Provide the (X, Y) coordinate of the cell's center where the given text is located.  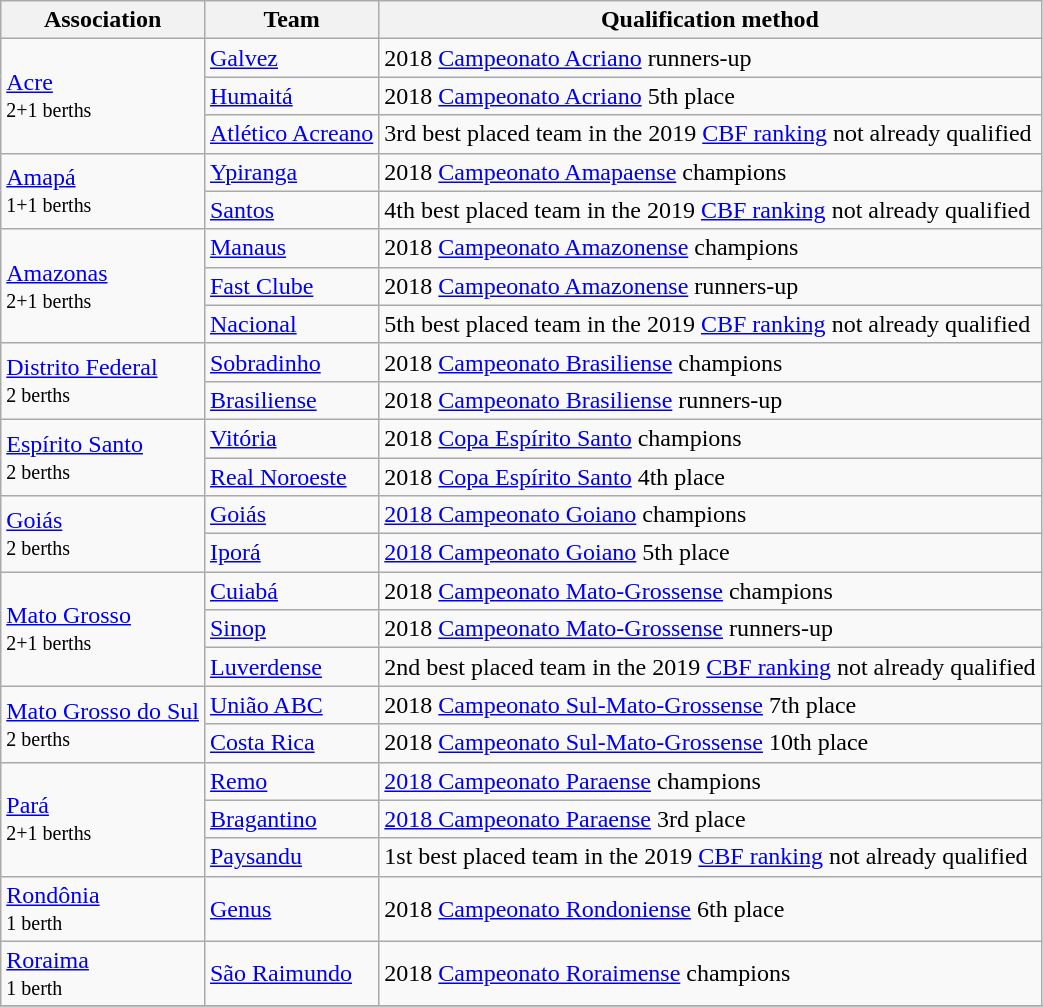
Brasiliense (291, 400)
Amapá1+1 berths (103, 191)
Atlético Acreano (291, 134)
2018 Campeonato Paraense 3rd place (710, 819)
Goiás2 berths (103, 534)
2018 Campeonato Paraense champions (710, 781)
Paysandu (291, 857)
2018 Campeonato Sul-Mato-Grossense 10th place (710, 743)
Amazonas2+1 berths (103, 286)
2018 Campeonato Acriano 5th place (710, 96)
Sobradinho (291, 362)
Bragantino (291, 819)
Mato Grosso2+1 berths (103, 629)
Santos (291, 210)
2018 Campeonato Brasiliense runners-up (710, 400)
Espírito Santo2 berths (103, 457)
5th best placed team in the 2019 CBF ranking not already qualified (710, 324)
Real Noroeste (291, 477)
2018 Campeonato Sul-Mato-Grossense 7th place (710, 705)
2018 Copa Espírito Santo 4th place (710, 477)
2018 Campeonato Goiano champions (710, 515)
2018 Campeonato Amazonense champions (710, 248)
2nd best placed team in the 2019 CBF ranking not already qualified (710, 667)
Rondônia1 berth (103, 908)
Nacional (291, 324)
2018 Copa Espírito Santo champions (710, 438)
Qualification method (710, 20)
2018 Campeonato Brasiliense champions (710, 362)
Costa Rica (291, 743)
Acre2+1 berths (103, 96)
Mato Grosso do Sul2 berths (103, 724)
3rd best placed team in the 2019 CBF ranking not already qualified (710, 134)
Genus (291, 908)
Iporá (291, 553)
União ABC (291, 705)
Fast Clube (291, 286)
4th best placed team in the 2019 CBF ranking not already qualified (710, 210)
Ypiranga (291, 172)
Galvez (291, 58)
Pará2+1 berths (103, 819)
2018 Campeonato Mato-Grossense runners-up (710, 629)
Manaus (291, 248)
Remo (291, 781)
2018 Campeonato Acriano runners-up (710, 58)
Team (291, 20)
Distrito Federal2 berths (103, 381)
2018 Campeonato Roraimense champions (710, 974)
2018 Campeonato Mato-Grossense champions (710, 591)
Goiás (291, 515)
Association (103, 20)
2018 Campeonato Amapaense champions (710, 172)
São Raimundo (291, 974)
Cuiabá (291, 591)
Sinop (291, 629)
2018 Campeonato Amazonense runners-up (710, 286)
2018 Campeonato Rondoniense 6th place (710, 908)
Luverdense (291, 667)
1st best placed team in the 2019 CBF ranking not already qualified (710, 857)
2018 Campeonato Goiano 5th place (710, 553)
Roraima1 berth (103, 974)
Humaitá (291, 96)
Vitória (291, 438)
